Return the [x, y] coordinate for the center point of the cell that contains the specified text.  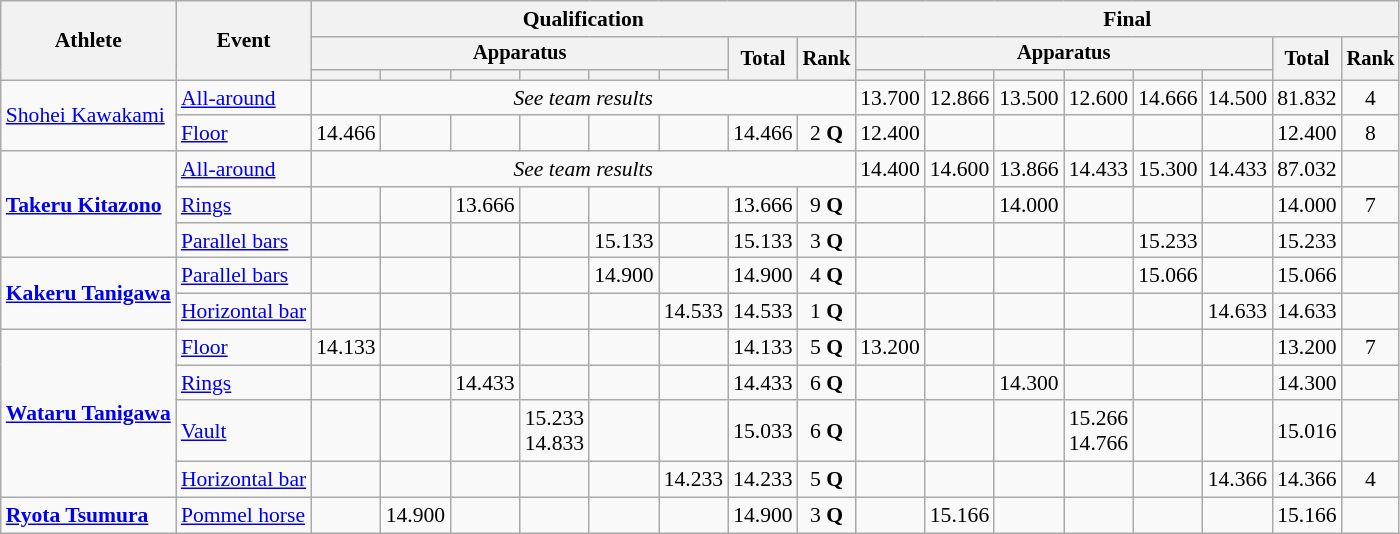
14.500 [1238, 98]
87.032 [1306, 169]
Ryota Tsumura [88, 516]
9 Q [827, 205]
8 [1371, 134]
13.866 [1028, 169]
15.300 [1168, 169]
14.666 [1168, 98]
2 Q [827, 134]
Event [244, 40]
Athlete [88, 40]
Vault [244, 432]
12.600 [1098, 98]
15.016 [1306, 432]
14.400 [890, 169]
15.033 [762, 432]
13.700 [890, 98]
1 Q [827, 312]
81.832 [1306, 98]
15.26614.766 [1098, 432]
14.600 [960, 169]
Qualification [583, 19]
13.500 [1028, 98]
Takeru Kitazono [88, 204]
Final [1127, 19]
12.866 [960, 98]
4 Q [827, 276]
Kakeru Tanigawa [88, 294]
Pommel horse [244, 516]
15.23314.833 [554, 432]
Wataru Tanigawa [88, 414]
Shohei Kawakami [88, 116]
